Return [X, Y] of the center of cell containing provided text 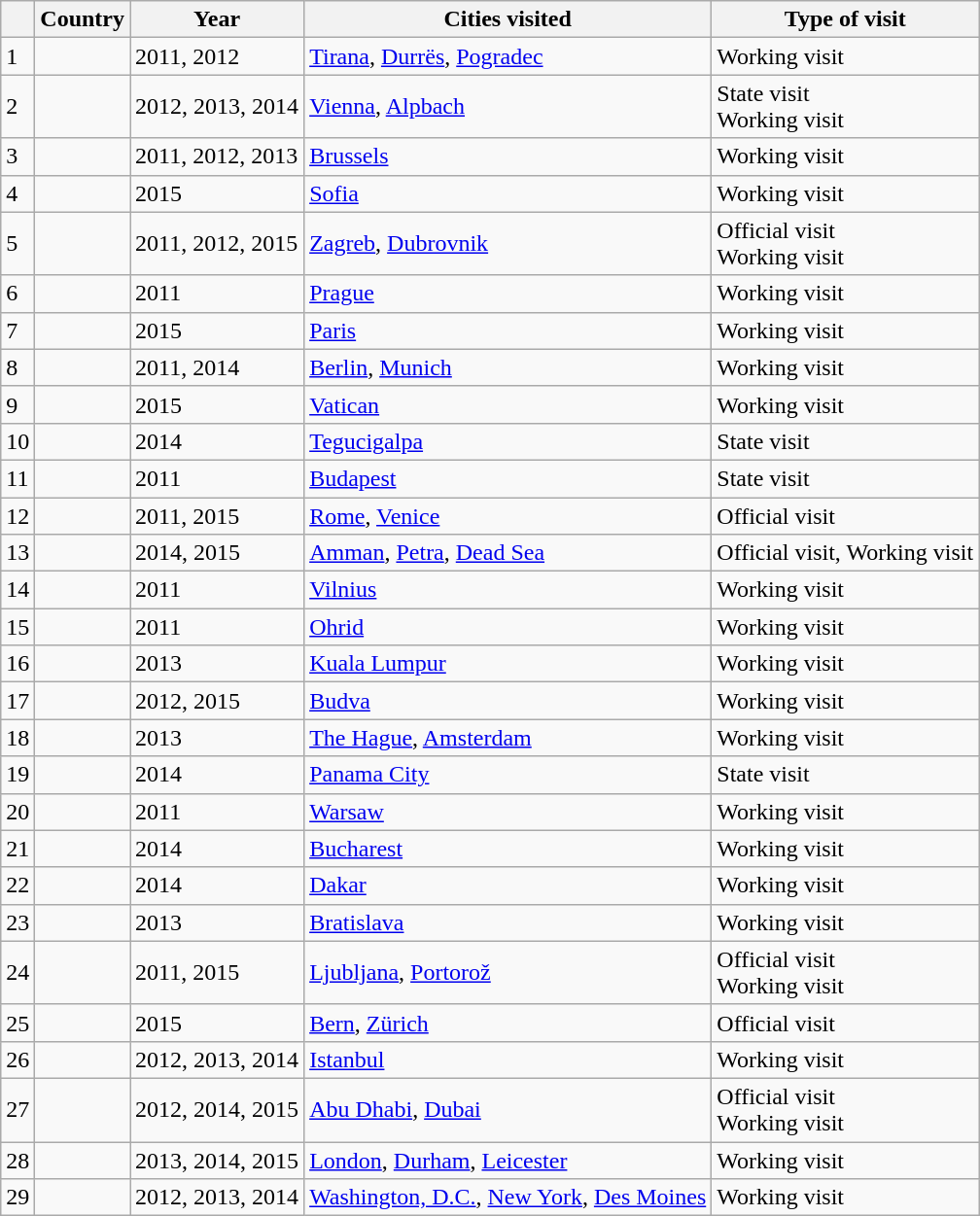
2011, 2012 [218, 56]
7 [17, 330]
Official visit, Working visit [846, 553]
Berlin, Munich [507, 367]
Country [83, 19]
16 [17, 664]
Vatican [507, 404]
Budva [507, 701]
Ohrid [507, 627]
Prague [507, 294]
Tirana, Durrës, Pogradec [507, 56]
Budapest [507, 478]
20 [17, 812]
23 [17, 922]
21 [17, 849]
19 [17, 775]
Bern, Zürich [507, 1023]
Bucharest [507, 849]
2011, 2012, 2013 [218, 156]
Brussels [507, 156]
13 [17, 553]
17 [17, 701]
2014, 2015 [218, 553]
Year [218, 19]
26 [17, 1060]
22 [17, 886]
2011, 2012, 2015 [218, 243]
25 [17, 1023]
2012, 2014, 2015 [218, 1110]
The Hague, Amsterdam [507, 738]
Type of visit [846, 19]
24 [17, 972]
Vienna, Alpbach [507, 107]
Istanbul [507, 1060]
Amman, Petra, Dead Sea [507, 553]
Kuala Lumpur [507, 664]
28 [17, 1160]
2011, 2014 [218, 367]
Cities visited [507, 19]
2013, 2014, 2015 [218, 1160]
4 [17, 193]
27 [17, 1110]
Vilnius [507, 590]
Bratislava [507, 922]
Washington, D.C., New York, Des Moines [507, 1198]
5 [17, 243]
Ljubljana, Portorož [507, 972]
10 [17, 441]
London, Durham, Leicester [507, 1160]
Tegucigalpa [507, 441]
Zagreb, Dubrovnik [507, 243]
Sofia [507, 193]
9 [17, 404]
29 [17, 1198]
14 [17, 590]
Warsaw [507, 812]
8 [17, 367]
Paris [507, 330]
2012, 2015 [218, 701]
3 [17, 156]
State visitWorking visit [846, 107]
18 [17, 738]
Dakar [507, 886]
Abu Dhabi, Dubai [507, 1110]
6 [17, 294]
1 [17, 56]
12 [17, 516]
11 [17, 478]
15 [17, 627]
2 [17, 107]
Rome, Venice [507, 516]
Panama City [507, 775]
